Locate the cell with the specified text and output its [X, Y] center coordinate. 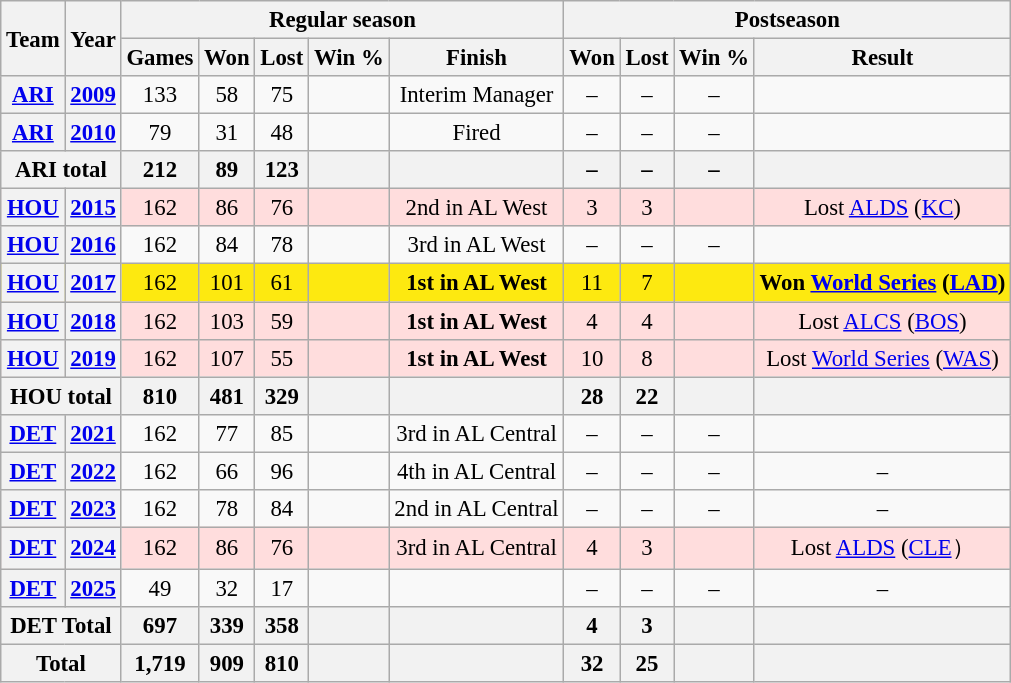
2019 [93, 358]
79 [160, 133]
Lost ALDS (CLE） [882, 548]
329 [282, 396]
Total [61, 664]
10 [592, 358]
Postseason [788, 20]
339 [227, 626]
697 [160, 626]
358 [282, 626]
61 [282, 283]
101 [227, 283]
103 [227, 321]
2nd in AL West [476, 208]
49 [160, 588]
89 [227, 170]
48 [282, 133]
2010 [93, 133]
ARI total [61, 170]
22 [647, 396]
2023 [93, 509]
2009 [93, 95]
Regular season [342, 20]
HOU total [61, 396]
2025 [93, 588]
133 [160, 95]
2022 [93, 471]
481 [227, 396]
11 [592, 283]
107 [227, 358]
Finish [476, 58]
Year [93, 38]
Fired [476, 133]
DET Total [61, 626]
7 [647, 283]
77 [227, 433]
Interim Manager [476, 95]
8 [647, 358]
Result [882, 58]
2024 [93, 548]
212 [160, 170]
66 [227, 471]
2nd in AL Central [476, 509]
59 [282, 321]
55 [282, 358]
909 [227, 664]
2018 [93, 321]
Team [33, 38]
17 [282, 588]
31 [227, 133]
3rd in AL West [476, 245]
Won World Series (LAD) [882, 283]
2015 [93, 208]
2016 [93, 245]
28 [592, 396]
Lost ALCS (BOS) [882, 321]
1,719 [160, 664]
75 [282, 95]
2021 [93, 433]
25 [647, 664]
Lost ALDS (KC) [882, 208]
123 [282, 170]
2017 [93, 283]
Lost World Series (WAS) [882, 358]
85 [282, 433]
Games [160, 58]
96 [282, 471]
58 [227, 95]
4th in AL Central [476, 471]
